Output the [X, Y] coordinate of the center of the cell containing the given text.  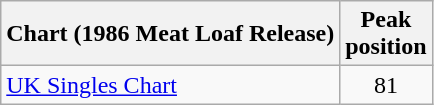
Peakposition [386, 34]
Chart (1986 Meat Loaf Release) [170, 34]
81 [386, 85]
UK Singles Chart [170, 85]
